Return the [X, Y] coordinate for the center point of the cell that contains the specified text.  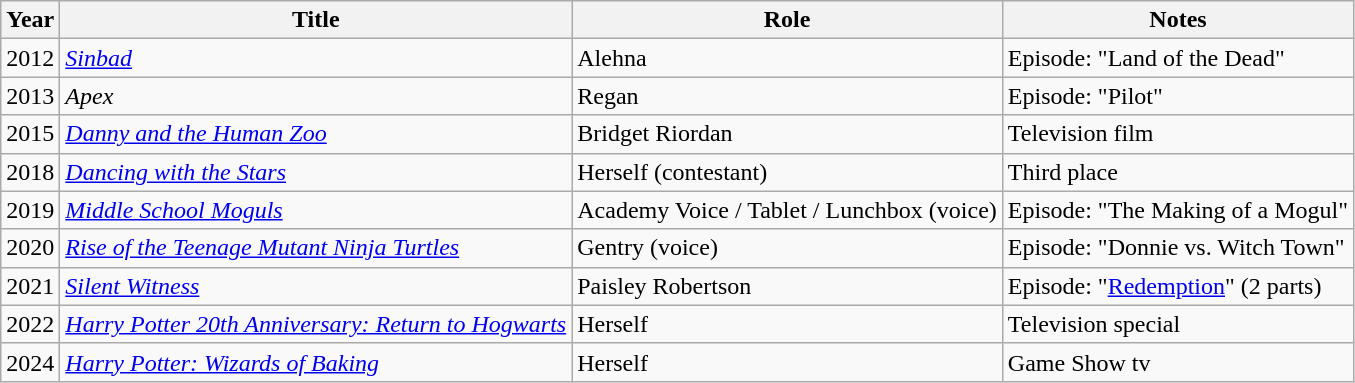
Role [788, 20]
Episode: "Pilot" [1178, 96]
Paisley Robertson [788, 286]
2020 [30, 248]
Danny and the Human Zoo [316, 134]
Gentry (voice) [788, 248]
Episode: "Land of the Dead" [1178, 58]
Alehna [788, 58]
Silent Witness [316, 286]
Episode: "Donnie vs. Witch Town" [1178, 248]
2012 [30, 58]
Game Show tv [1178, 362]
Notes [1178, 20]
2019 [30, 210]
Television special [1178, 324]
Rise of the Teenage Mutant Ninja Turtles [316, 248]
Harry Potter 20th Anniversary: Return to Hogwarts [316, 324]
Herself (contestant) [788, 172]
Regan [788, 96]
2018 [30, 172]
2015 [30, 134]
Sinbad [316, 58]
Episode: "The Making of a Mogul" [1178, 210]
Episode: "Redemption" (2 parts) [1178, 286]
Television film [1178, 134]
Middle School Moguls [316, 210]
Apex [316, 96]
Academy Voice / Tablet / Lunchbox (voice) [788, 210]
2021 [30, 286]
Year [30, 20]
Title [316, 20]
Dancing with the Stars [316, 172]
2024 [30, 362]
Bridget Riordan [788, 134]
Harry Potter: Wizards of Baking [316, 362]
2022 [30, 324]
2013 [30, 96]
Third place [1178, 172]
